Extract the (X, Y) coordinate from the center of the cell holding the provided text.  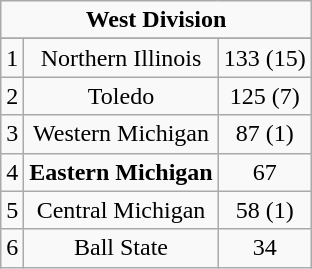
Ball State (121, 248)
67 (264, 172)
Northern Illinois (121, 58)
125 (7) (264, 96)
2 (12, 96)
West Division (156, 20)
5 (12, 210)
6 (12, 248)
Western Michigan (121, 134)
Central Michigan (121, 210)
3 (12, 134)
Toledo (121, 96)
58 (1) (264, 210)
Eastern Michigan (121, 172)
133 (15) (264, 58)
1 (12, 58)
4 (12, 172)
34 (264, 248)
87 (1) (264, 134)
